Provide the [x, y] coordinate of the cell's center where the given text is located.  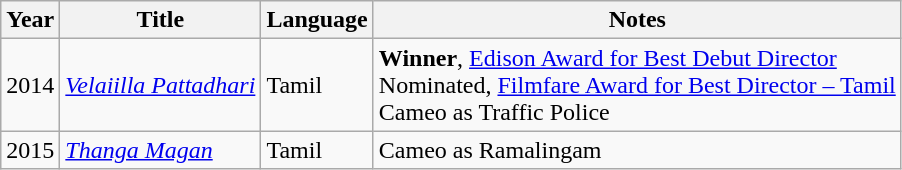
Velaiilla Pattadhari [160, 85]
Title [160, 20]
Notes [637, 20]
Winner, Edison Award for Best Debut DirectorNominated, Filmfare Award for Best Director – Tamil Cameo as Traffic Police [637, 85]
Thanga Magan [160, 150]
Cameo as Ramalingam [637, 150]
Language [317, 20]
2015 [30, 150]
Year [30, 20]
2014 [30, 85]
